Capture the cell that displays the provided text and extract its [X, Y] central coordinate. 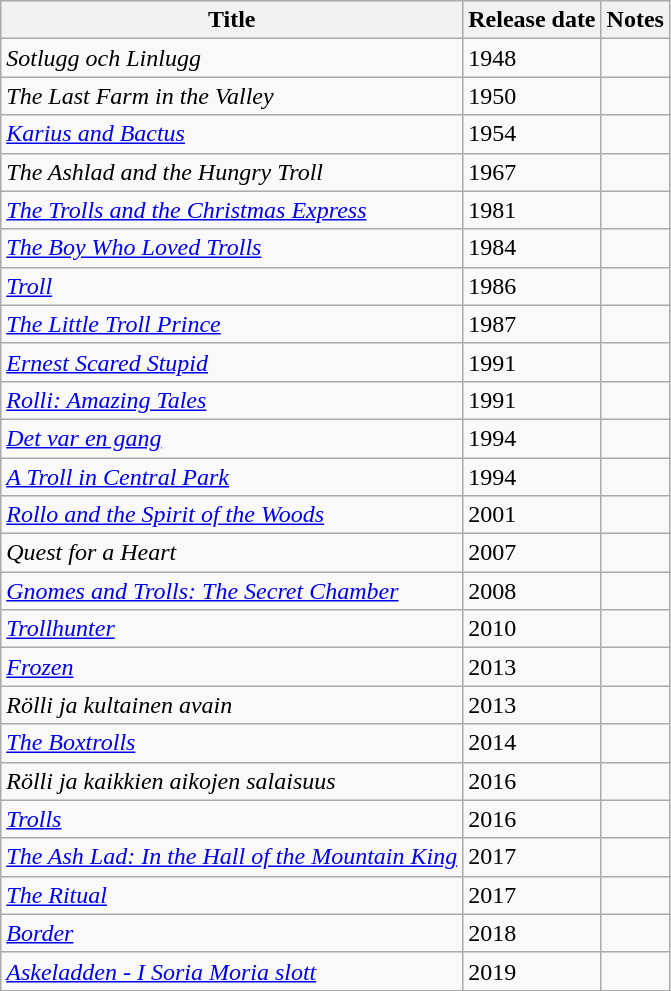
The Last Farm in the Valley [232, 96]
Askeladden - I Soria Moria slott [232, 971]
Notes [635, 20]
1984 [532, 248]
2008 [532, 591]
A Troll in Central Park [232, 477]
1987 [532, 324]
Release date [532, 20]
Troll [232, 286]
2014 [532, 743]
1948 [532, 58]
The Trolls and the Christmas Express [232, 210]
Karius and Bactus [232, 134]
The Ritual [232, 895]
Title [232, 20]
1981 [532, 210]
The Boxtrolls [232, 743]
2018 [532, 933]
Ernest Scared Stupid [232, 362]
1954 [532, 134]
The Boy Who Loved Trolls [232, 248]
Trolls [232, 819]
Border [232, 933]
1950 [532, 96]
The Ashlad and the Hungry Troll [232, 172]
Sotlugg och Linlugg [232, 58]
Quest for a Heart [232, 553]
Rölli ja kaikkien aikojen salaisuus [232, 781]
Rollo and the Spirit of the Woods [232, 515]
1986 [532, 286]
Rolli: Amazing Tales [232, 400]
1967 [532, 172]
Rölli ja kultainen avain [232, 705]
Det var en gang [232, 438]
The Ash Lad: In the Hall of the Mountain King [232, 857]
Gnomes and Trolls: The Secret Chamber [232, 591]
2007 [532, 553]
The Little Troll Prince [232, 324]
Trollhunter [232, 629]
2019 [532, 971]
2001 [532, 515]
2010 [532, 629]
Frozen [232, 667]
